Detect which cell encompasses the target text, then output its [X, Y] center coordinate. 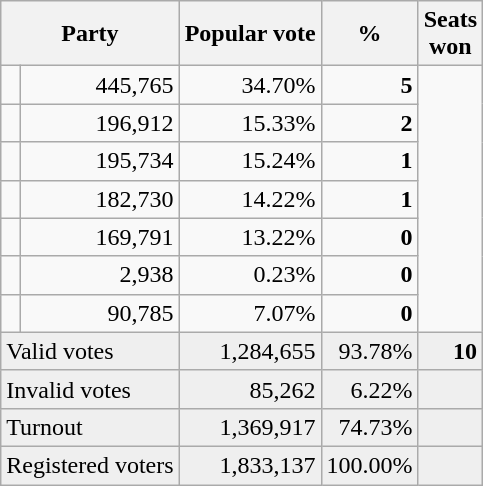
Valid votes [90, 351]
Registered voters [90, 465]
85,262 [250, 389]
169,791 [100, 237]
74.73% [370, 427]
Turnout [90, 427]
Invalid votes [90, 389]
Popular vote [250, 34]
13.22% [250, 237]
Seatswon [450, 34]
182,730 [100, 199]
10 [450, 351]
1,284,655 [250, 351]
Party [90, 34]
6.22% [370, 389]
14.22% [250, 199]
0.23% [250, 275]
195,734 [100, 161]
15.33% [250, 123]
15.24% [250, 161]
93.78% [370, 351]
100.00% [370, 465]
5 [370, 85]
1,833,137 [250, 465]
445,765 [100, 85]
90,785 [100, 313]
2,938 [100, 275]
7.07% [250, 313]
2 [370, 123]
1,369,917 [250, 427]
196,912 [100, 123]
% [370, 34]
34.70% [250, 85]
